For the text-containing cell, return its midpoint in (X, Y) coordinate format. 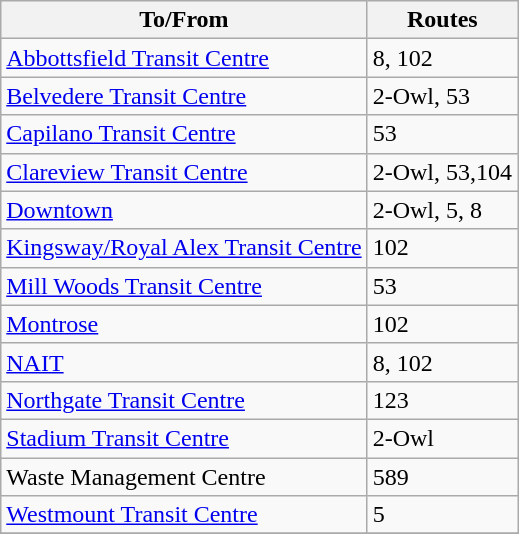
To/From (184, 20)
Montrose (184, 324)
2-Owl, 5, 8 (442, 210)
Northgate Transit Centre (184, 400)
2-Owl, 53 (442, 96)
Kingsway/Royal Alex Transit Centre (184, 248)
NAIT (184, 362)
Belvedere Transit Centre (184, 96)
Clareview Transit Centre (184, 172)
2-Owl (442, 438)
5 (442, 515)
589 (442, 477)
Routes (442, 20)
Westmount Transit Centre (184, 515)
Waste Management Centre (184, 477)
2-Owl, 53,104 (442, 172)
Stadium Transit Centre (184, 438)
Capilano Transit Centre (184, 134)
Abbottsfield Transit Centre (184, 58)
Downtown (184, 210)
Mill Woods Transit Centre (184, 286)
123 (442, 400)
